Scan for the cell matching the given text and deliver its [X, Y] coordinate at center. 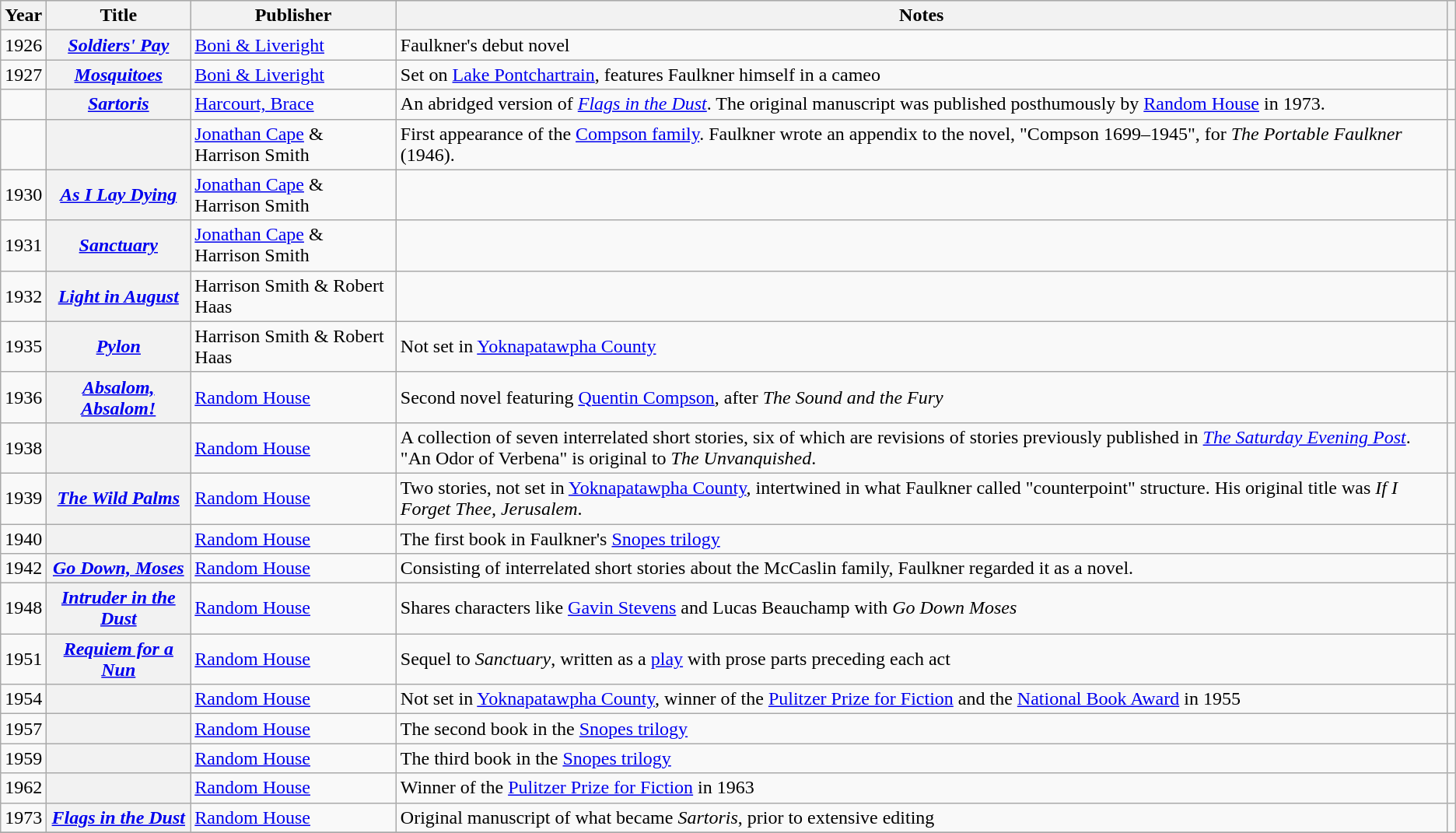
1973 [23, 817]
Faulkner's debut novel [921, 45]
Set on Lake Pontchartrain, features Faulkner himself in a cameo [921, 75]
Title [118, 16]
Pylon [118, 347]
Sequel to Sanctuary, written as a play with prose parts preceding each act [921, 660]
1936 [23, 397]
1926 [23, 45]
An abridged version of Flags in the Dust. The original manuscript was published posthumously by Random House in 1973. [921, 104]
Year [23, 16]
1962 [23, 788]
Go Down, Moses [118, 569]
1935 [23, 347]
Consisting of interrelated short stories about the McCaslin family, Faulkner regarded it as a novel. [921, 569]
1931 [23, 246]
1932 [23, 296]
Publisher [294, 16]
1927 [23, 75]
1942 [23, 569]
The third book in the Snopes trilogy [921, 758]
1938 [23, 448]
Sanctuary [118, 246]
1954 [23, 699]
Harcourt, Brace [294, 104]
Soldiers' Pay [118, 45]
First appearance of the Compson family. Faulkner wrote an appendix to the novel, "Compson 1699–1945", for The Portable Faulkner (1946). [921, 145]
Second novel featuring Quentin Compson, after The Sound and the Fury [921, 397]
1957 [23, 729]
Sartoris [118, 104]
The first book in Faulkner's Snopes trilogy [921, 539]
1940 [23, 539]
1951 [23, 660]
The second book in the Snopes trilogy [921, 729]
The Wild Palms [118, 498]
Shares characters like Gavin Stevens and Lucas Beauchamp with Go Down Moses [921, 608]
1939 [23, 498]
Flags in the Dust [118, 817]
Absalom, Absalom! [118, 397]
1930 [23, 194]
Requiem for a Nun [118, 660]
Original manuscript of what became Sartoris, prior to extensive editing [921, 817]
Notes [921, 16]
Not set in Yoknapatawpha County, winner of the Pulitzer Prize for Fiction and the National Book Award in 1955 [921, 699]
Intruder in the Dust [118, 608]
Not set in Yoknapatawpha County [921, 347]
Light in August [118, 296]
Winner of the Pulitzer Prize for Fiction in 1963 [921, 788]
1948 [23, 608]
1959 [23, 758]
As I Lay Dying [118, 194]
Mosquitoes [118, 75]
